Capture the cell that displays the provided text and extract its [x, y] central coordinate. 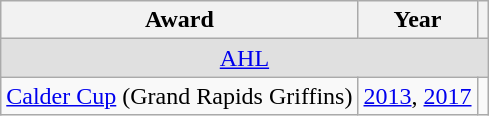
Award [180, 20]
2013, 2017 [418, 96]
AHL [244, 58]
Calder Cup (Grand Rapids Griffins) [180, 96]
Year [418, 20]
